Detect which cell encompasses the target text, then output its [X, Y] center coordinate. 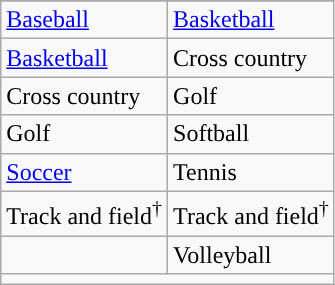
Baseball [84, 20]
Softball [252, 134]
Tennis [252, 172]
Soccer [84, 172]
Volleyball [252, 255]
